Detect which cell encompasses the target text, then output its [X, Y] center coordinate. 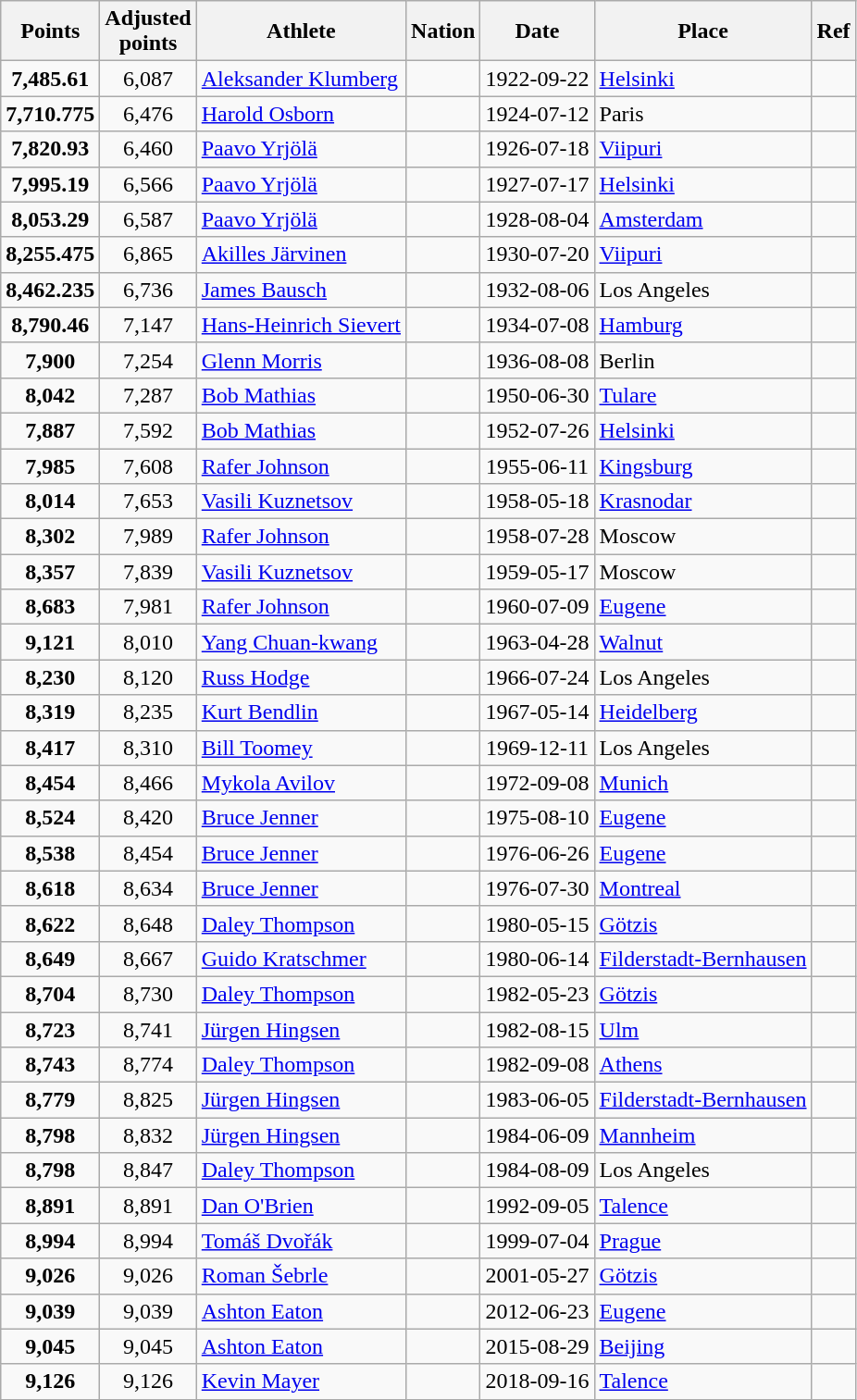
8,420 [148, 818]
Heidelberg [703, 712]
1976-07-30 [537, 888]
Dan O'Brien [301, 1206]
1963-04-28 [537, 642]
6,566 [148, 184]
1932-08-06 [537, 290]
7,592 [148, 430]
6,736 [148, 290]
8,618 [50, 888]
1959-05-17 [537, 572]
8,723 [50, 1030]
Kingsburg [703, 465]
1984-06-09 [537, 1135]
1999-07-04 [537, 1241]
7,710.775 [50, 114]
1930-07-20 [537, 254]
8,230 [50, 677]
Nation [443, 31]
Paris [703, 114]
2001-05-27 [537, 1276]
Hans-Heinrich Sievert [301, 325]
1982-05-23 [537, 994]
Points [50, 31]
Yang Chuan-kwang [301, 642]
7,900 [50, 360]
Bill Toomey [301, 748]
1926-07-18 [537, 149]
7,989 [148, 537]
6,476 [148, 114]
1928-08-04 [537, 219]
8,310 [148, 748]
6,865 [148, 254]
7,985 [50, 465]
7,608 [148, 465]
Place [703, 31]
8,743 [50, 1065]
1950-06-30 [537, 395]
Athens [703, 1065]
Tulare [703, 395]
8,774 [148, 1065]
Walnut [703, 642]
7,485.61 [50, 79]
Adjusted points [148, 31]
Kevin Mayer [301, 1381]
7,287 [148, 395]
8,524 [50, 818]
1927-07-17 [537, 184]
James Bausch [301, 290]
2012-06-23 [537, 1311]
1984-08-09 [537, 1171]
1983-06-05 [537, 1100]
1955-06-11 [537, 465]
Roman Šebrle [301, 1276]
7,995.19 [50, 184]
8,622 [50, 923]
8,667 [148, 959]
Prague [703, 1241]
1967-05-14 [537, 712]
1958-05-18 [537, 502]
2018-09-16 [537, 1381]
1924-07-12 [537, 114]
8,538 [50, 853]
1969-12-11 [537, 748]
1952-07-26 [537, 430]
8,832 [148, 1135]
Amsterdam [703, 219]
8,649 [50, 959]
8,319 [50, 712]
Montreal [703, 888]
7,887 [50, 430]
8,462.235 [50, 290]
1980-06-14 [537, 959]
1982-08-15 [537, 1030]
8,466 [148, 783]
1934-07-08 [537, 325]
Guido Kratschmer [301, 959]
1936-08-08 [537, 360]
8,779 [50, 1100]
8,634 [148, 888]
Ulm [703, 1030]
8,790.46 [50, 325]
Russ Hodge [301, 677]
9,121 [50, 642]
Tomáš Dvořák [301, 1241]
8,683 [50, 607]
8,042 [50, 395]
Hamburg [703, 325]
8,053.29 [50, 219]
Date [537, 31]
1992-09-05 [537, 1206]
Kurt Bendlin [301, 712]
Akilles Järvinen [301, 254]
Aleksander Klumberg [301, 79]
8,120 [148, 677]
6,460 [148, 149]
8,825 [148, 1100]
8,357 [50, 572]
8,255.475 [50, 254]
1980-05-15 [537, 923]
7,820.93 [50, 149]
1958-07-28 [537, 537]
8,741 [148, 1030]
8,235 [148, 712]
8,847 [148, 1171]
1976-06-26 [537, 853]
Ref [833, 31]
8,704 [50, 994]
7,839 [148, 572]
8,010 [148, 642]
1960-07-09 [537, 607]
Beijing [703, 1346]
6,087 [148, 79]
1975-08-10 [537, 818]
Krasnodar [703, 502]
Mannheim [703, 1135]
8,417 [50, 748]
Mykola Avilov [301, 783]
2015-08-29 [537, 1346]
1982-09-08 [537, 1065]
6,587 [148, 219]
8,730 [148, 994]
Glenn Morris [301, 360]
7,254 [148, 360]
1966-07-24 [537, 677]
8,014 [50, 502]
Athlete [301, 31]
8,302 [50, 537]
7,653 [148, 502]
7,981 [148, 607]
1972-09-08 [537, 783]
8,648 [148, 923]
Harold Osborn [301, 114]
1922-09-22 [537, 79]
Munich [703, 783]
7,147 [148, 325]
Berlin [703, 360]
